Return the [X, Y] coordinate for the center point of the cell that contains the specified text.  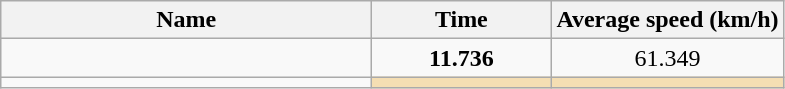
Time [462, 20]
61.349 [668, 58]
11.736 [462, 58]
Average speed (km/h) [668, 20]
Name [186, 20]
